From the cell containing the given text, extract its center point as [X, Y] coordinate. 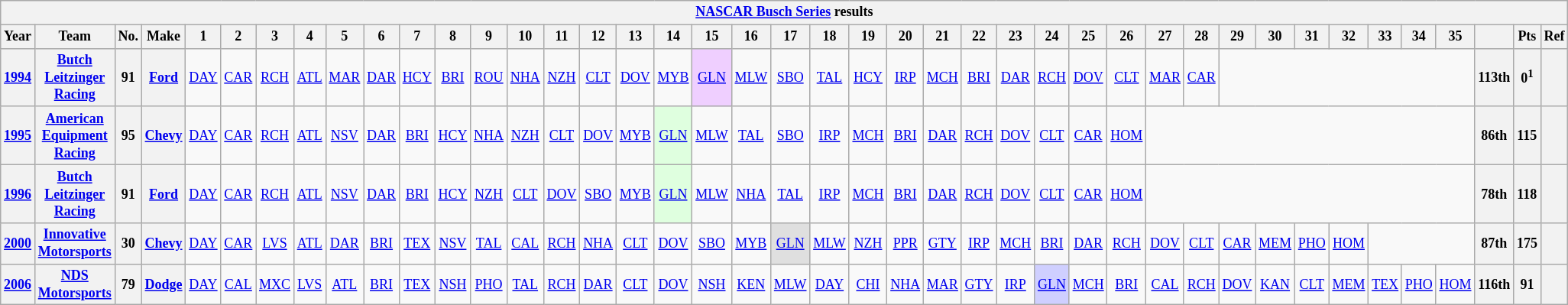
1995 [18, 135]
25 [1088, 37]
11 [562, 37]
Make [164, 37]
20 [905, 37]
31 [1311, 37]
16 [750, 37]
95 [128, 135]
8 [452, 37]
12 [598, 37]
1996 [18, 193]
7 [417, 37]
22 [979, 37]
2000 [18, 244]
21 [943, 37]
87th [1495, 244]
American Equipment Racing [75, 135]
33 [1385, 37]
6 [382, 37]
78th [1495, 193]
Ref [1554, 37]
KEN [750, 284]
15 [712, 37]
NASCAR Busch Series results [784, 12]
24 [1052, 37]
KAN [1275, 284]
9 [489, 37]
27 [1165, 37]
79 [128, 284]
23 [1016, 37]
26 [1126, 37]
118 [1528, 193]
18 [830, 37]
35 [1455, 37]
MXC [275, 284]
34 [1418, 37]
13 [635, 37]
29 [1237, 37]
01 [1528, 77]
17 [790, 37]
10 [525, 37]
Team [75, 37]
115 [1528, 135]
86th [1495, 135]
4 [309, 37]
3 [275, 37]
Dodge [164, 284]
PPR [905, 244]
5 [345, 37]
ROU [489, 77]
Year [18, 37]
CHI [868, 284]
1 [203, 37]
113th [1495, 77]
32 [1349, 37]
2006 [18, 284]
28 [1201, 37]
2 [238, 37]
No. [128, 37]
NDS Motorsports [75, 284]
116th [1495, 284]
Pts [1528, 37]
19 [868, 37]
Innovative Motorsports [75, 244]
1994 [18, 77]
175 [1528, 244]
14 [673, 37]
